Detect which cell encompasses the target text, then output its (X, Y) center coordinate. 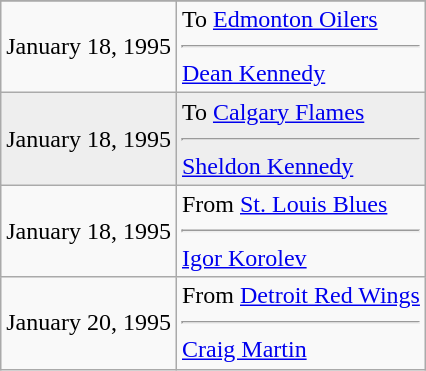
To Calgary FlamesSheldon Kennedy (300, 139)
January 20, 1995 (89, 323)
From Detroit Red WingsCraig Martin (300, 323)
From St. Louis BluesIgor Korolev (300, 231)
To Edmonton OilersDean Kennedy (300, 47)
